Search for the cell housing the specified text and yield its (X, Y) center coordinate. 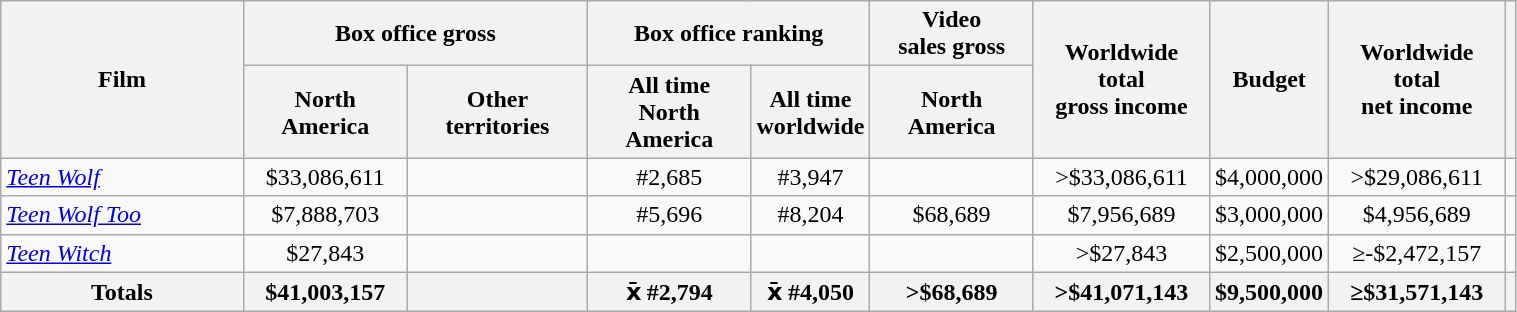
Worldwide totalgross income (1121, 80)
All time worldwide (810, 112)
Budget (1270, 80)
$9,500,000 (1270, 292)
Worldwide totalnet income (1417, 80)
Video sales gross (952, 34)
$4,000,000 (1270, 177)
x̄ #2,794 (670, 292)
>$29,086,611 (1417, 177)
>$33,086,611 (1121, 177)
>$41,071,143 (1121, 292)
Box office gross (415, 34)
Teen Wolf (122, 177)
Totals (122, 292)
$33,086,611 (325, 177)
$2,500,000 (1270, 253)
>$27,843 (1121, 253)
$7,956,689 (1121, 215)
>$68,689 (952, 292)
#8,204 (810, 215)
Film (122, 80)
#3,947 (810, 177)
$7,888,703 (325, 215)
#2,685 (670, 177)
$41,003,157 (325, 292)
≥$31,571,143 (1417, 292)
Teen Wolf Too (122, 215)
$4,956,689 (1417, 215)
All time North America (670, 112)
Other territories (497, 112)
x̄ #4,050 (810, 292)
#5,696 (670, 215)
$3,000,000 (1270, 215)
$68,689 (952, 215)
Box office ranking (729, 34)
≥-$2,472,157 (1417, 253)
Teen Witch (122, 253)
$27,843 (325, 253)
